Return [x, y] of the center of cell containing provided text 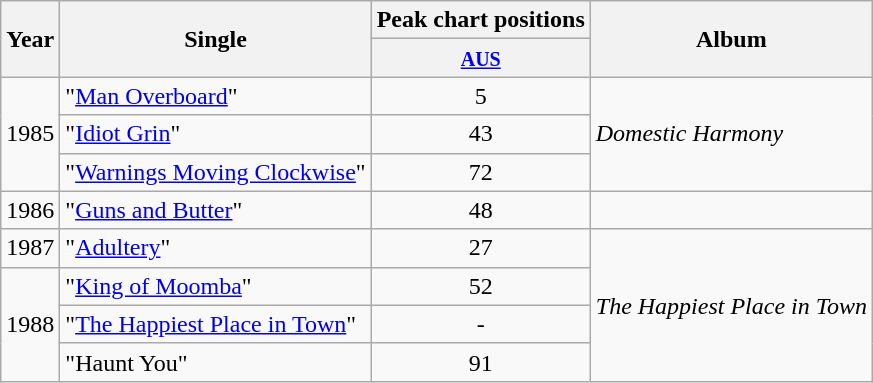
AUS [480, 58]
Year [30, 39]
Domestic Harmony [731, 134]
48 [480, 210]
72 [480, 172]
91 [480, 362]
- [480, 324]
Peak chart positions [480, 20]
"Idiot Grin" [216, 134]
"Guns and Butter" [216, 210]
"Adultery" [216, 248]
52 [480, 286]
43 [480, 134]
5 [480, 96]
1988 [30, 324]
The Happiest Place in Town [731, 305]
Album [731, 39]
Single [216, 39]
"Haunt You" [216, 362]
1985 [30, 134]
"The Happiest Place in Town" [216, 324]
27 [480, 248]
"King of Moomba" [216, 286]
"Warnings Moving Clockwise" [216, 172]
1987 [30, 248]
"Man Overboard" [216, 96]
1986 [30, 210]
